Capture the cell that displays the provided text and extract its [x, y] central coordinate. 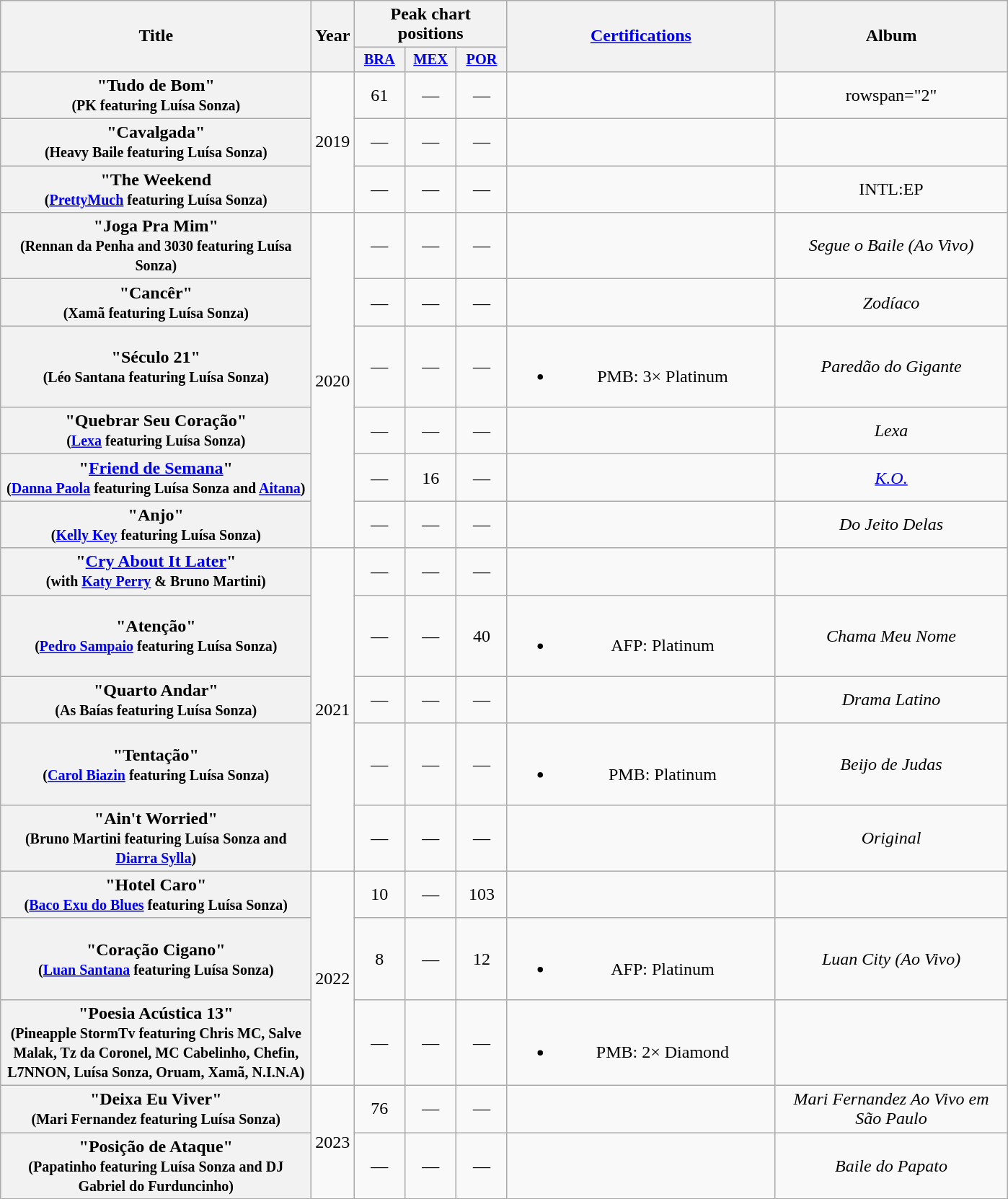
"The Weekend(PrettyMuch featuring Luísa Sonza) [156, 189]
8 [379, 959]
"Quarto Andar"(As Baías featuring Luísa Sonza) [156, 699]
"Cavalgada"(Heavy Baile featuring Luísa Sonza) [156, 143]
Paredão do Gigante [891, 366]
"Século 21"(Léo Santana featuring Luísa Sonza) [156, 366]
Peak chart positions [431, 25]
61 [379, 95]
"Tudo de Bom"(PK featuring Luísa Sonza) [156, 95]
16 [431, 477]
Chama Meu Nome [891, 636]
MEX [431, 60]
Lexa [891, 431]
PMB: 3× Platinum [640, 366]
2019 [333, 141]
Luan City (Ao Vivo) [891, 959]
Album [891, 36]
40 [482, 636]
12 [482, 959]
PMB: 2× Diamond [640, 1043]
Mari Fernandez Ao Vivo em São Paulo [891, 1109]
BRA [379, 60]
Beijo de Judas [891, 764]
2023 [333, 1142]
Baile do Papato [891, 1166]
"Hotel Caro"(Baco Exu do Blues featuring Luísa Sonza) [156, 894]
"Cancêr"(Xamã featuring Luísa Sonza) [156, 303]
10 [379, 894]
Zodíaco [891, 303]
76 [379, 1109]
POR [482, 60]
"Quebrar Seu Coração"(Lexa featuring Luísa Sonza) [156, 431]
"Deixa Eu Viver"(Mari Fernandez featuring Luísa Sonza) [156, 1109]
INTL:EP [891, 189]
Original [891, 838]
"Posição de Ataque"(Papatinho featuring Luísa Sonza and DJ Gabriel do Furduncinho) [156, 1166]
2022 [333, 978]
103 [482, 894]
"Cry About It Later"(with Katy Perry & Bruno Martini) [156, 571]
2020 [333, 381]
"Atenção"(Pedro Sampaio featuring Luísa Sonza) [156, 636]
Title [156, 36]
2021 [333, 709]
Do Jeito Delas [891, 525]
"Joga Pra Mim"(Rennan da Penha and 3030 featuring Luísa Sonza) [156, 246]
Drama Latino [891, 699]
"Coração Cigano"(Luan Santana featuring Luísa Sonza) [156, 959]
Segue o Baile (Ao Vivo) [891, 246]
rowspan="2" [891, 95]
"Anjo"(Kelly Key featuring Luísa Sonza) [156, 525]
K.O. [891, 477]
Year [333, 36]
PMB: Platinum [640, 764]
Certifications [640, 36]
"Friend de Semana"(Danna Paola featuring Luísa Sonza and Aitana) [156, 477]
"Tentação"(Carol Biazin featuring Luísa Sonza) [156, 764]
"Ain't Worried"(Bruno Martini featuring Luísa Sonza and Diarra Sylla) [156, 838]
